Search for the cell housing the specified text and yield its [X, Y] center coordinate. 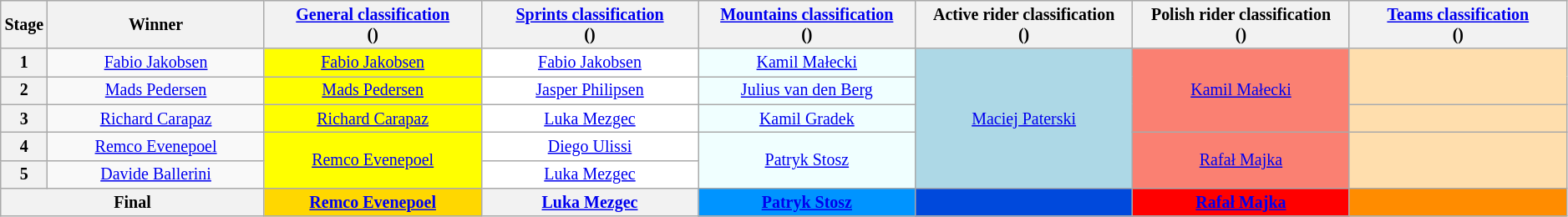
Maciej Paterski [1024, 119]
2 [24, 90]
Final [132, 202]
4 [24, 147]
Stage [24, 25]
Active rider classification() [1024, 25]
Sprints classification() [590, 25]
Teams classification() [1458, 25]
Polish rider classification() [1241, 25]
3 [24, 119]
General classification() [373, 25]
Mountains classification() [807, 25]
5 [24, 174]
Jasper Philipsen [590, 90]
Kamil Gradek [807, 119]
Winner [155, 25]
Davide Ballerini [155, 174]
Julius van den Berg [807, 90]
1 [24, 63]
Diego Ulissi [590, 147]
